Determine the [x, y] coordinate at the center of the cell enclosing the given text.  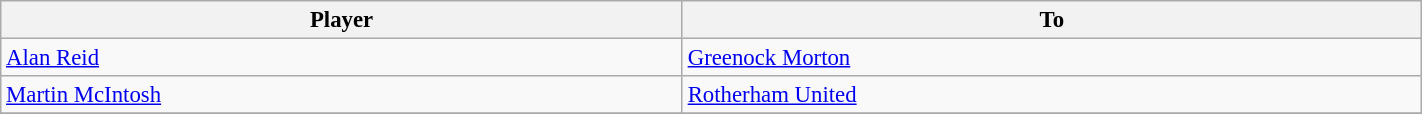
Alan Reid [342, 58]
Martin McIntosh [342, 95]
To [1052, 20]
Greenock Morton [1052, 58]
Rotherham United [1052, 95]
Player [342, 20]
